Find where the given text appears and provide that cell's center as (x, y) coordinate. 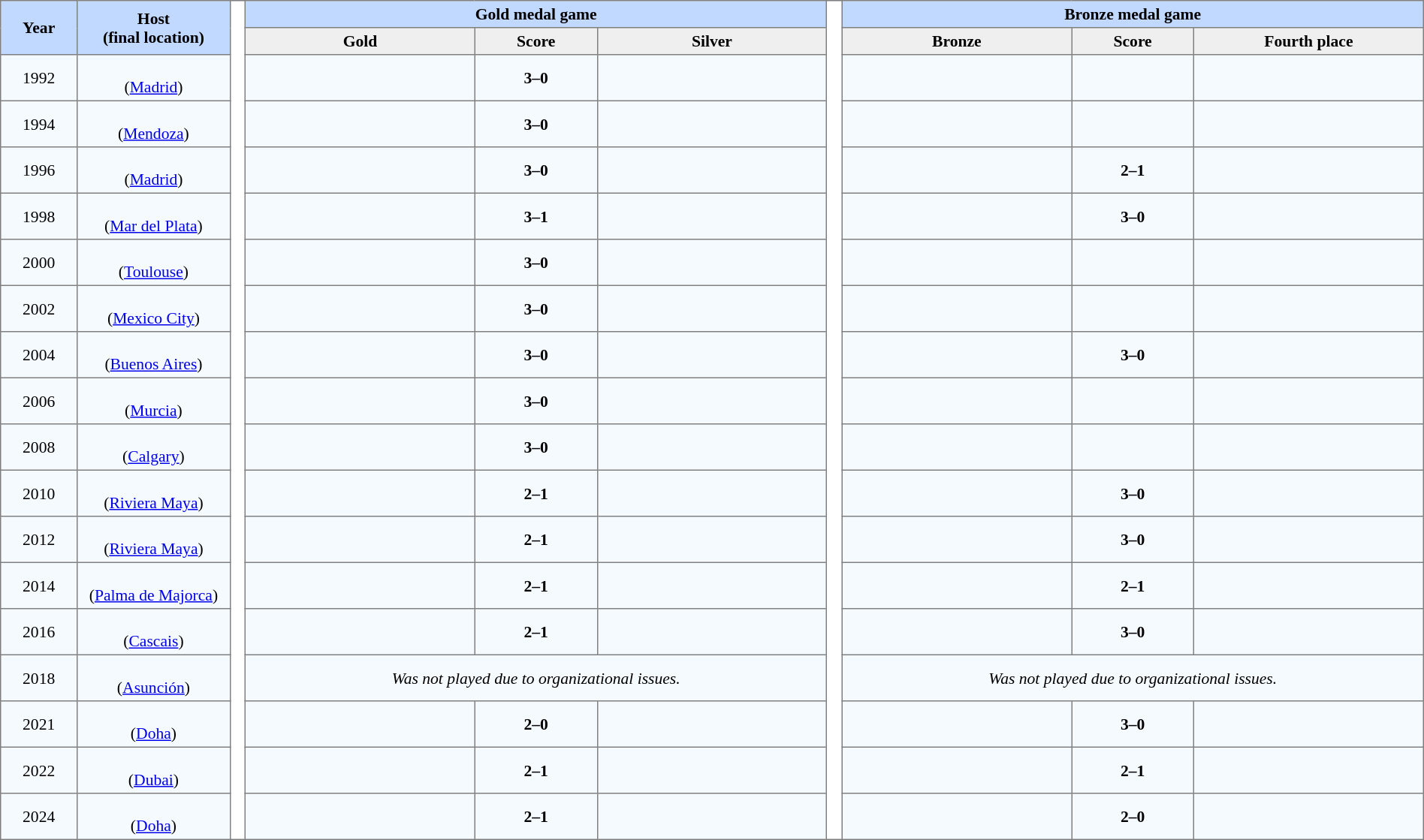
Silver (712, 41)
2010 (39, 493)
(Mexico City) (154, 309)
1998 (39, 216)
Host(final location) (154, 28)
2006 (39, 401)
1994 (39, 124)
(Buenos Aires) (154, 355)
2002 (39, 309)
2014 (39, 586)
(Mendoza) (154, 124)
(Cascais) (154, 632)
2016 (39, 632)
2021 (39, 724)
2022 (39, 770)
2024 (39, 817)
Gold medal game (536, 14)
2008 (39, 447)
2012 (39, 540)
Fourth place (1309, 41)
(Calgary) (154, 447)
2004 (39, 355)
1992 (39, 78)
2000 (39, 263)
Gold (361, 41)
(Palma de Majorca) (154, 586)
(Toulouse) (154, 263)
Year (39, 28)
1996 (39, 170)
2018 (39, 678)
(Murcia) (154, 401)
3–1 (536, 216)
(Mar del Plata) (154, 216)
Bronze (957, 41)
(Dubai) (154, 770)
Bronze medal game (1133, 14)
(Asunción) (154, 678)
